Pinpoint the cell where the given text exists, returning its (x, y) midpoint coordinate. 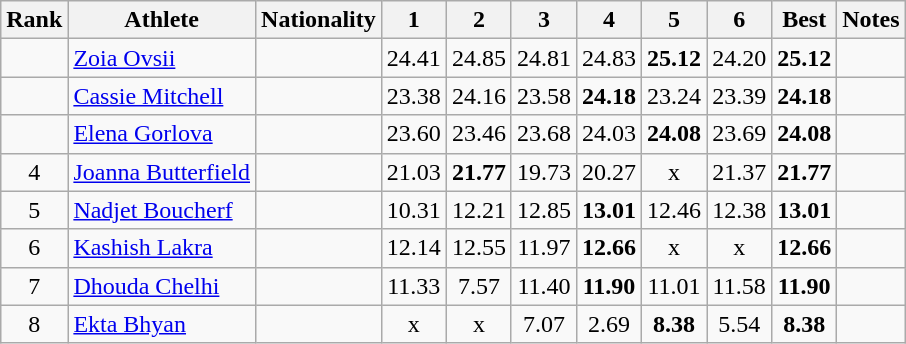
11.33 (414, 286)
23.69 (740, 134)
19.73 (544, 172)
Best (804, 20)
7.07 (544, 324)
24.16 (478, 96)
3 (544, 20)
12.46 (674, 210)
23.46 (478, 134)
23.60 (414, 134)
24.03 (608, 134)
7 (34, 286)
23.58 (544, 96)
2.69 (608, 324)
12.38 (740, 210)
5.54 (740, 324)
24.85 (478, 58)
11.58 (740, 286)
Nadjet Boucherf (162, 210)
Dhouda Chelhi (162, 286)
21.03 (414, 172)
10.31 (414, 210)
24.41 (414, 58)
Notes (871, 20)
Cassie Mitchell (162, 96)
12.21 (478, 210)
2 (478, 20)
12.55 (478, 248)
Ekta Bhyan (162, 324)
Zoia Ovsii (162, 58)
24.83 (608, 58)
20.27 (608, 172)
24.20 (740, 58)
1 (414, 20)
23.38 (414, 96)
Nationality (319, 20)
8 (34, 324)
7.57 (478, 286)
23.39 (740, 96)
Elena Gorlova (162, 134)
11.01 (674, 286)
23.24 (674, 96)
12.85 (544, 210)
Rank (34, 20)
Kashish Lakra (162, 248)
12.14 (414, 248)
21.37 (740, 172)
Athlete (162, 20)
11.97 (544, 248)
24.81 (544, 58)
23.68 (544, 134)
Joanna Butterfield (162, 172)
11.40 (544, 286)
